Capture the cell that displays the provided text and extract its (x, y) central coordinate. 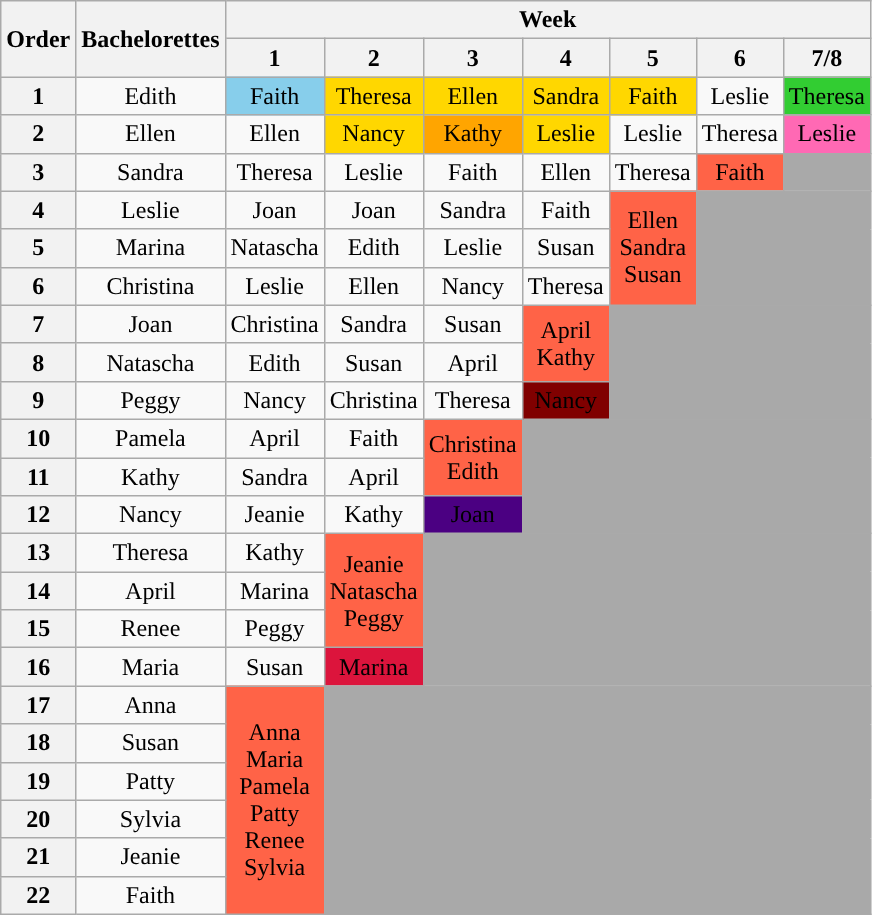
7 (38, 324)
22 (38, 895)
AnnaMariaPamelaPattyReneeSylvia (274, 800)
12 (38, 515)
Patty (150, 781)
8 (38, 362)
Anna (150, 705)
15 (38, 629)
18 (38, 743)
13 (38, 553)
Renee (150, 629)
14 (38, 591)
17 (38, 705)
19 (38, 781)
Pamela (150, 438)
7/8 (826, 58)
AprilKathy (566, 343)
11 (38, 477)
Maria (150, 667)
Week (548, 20)
Bachelorettes (150, 39)
16 (38, 667)
20 (38, 819)
21 (38, 857)
Order (38, 39)
9 (38, 400)
10 (38, 438)
ChristinaEdith (472, 457)
EllenSandraSusan (652, 248)
Sylvia (150, 819)
JeanieNataschaPeggy (374, 591)
